Identify which cell holds the provided text, then report its [X, Y] central coordinate. 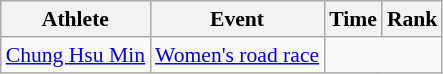
Women's road race [237, 55]
Time [353, 19]
Event [237, 19]
Rank [412, 19]
Chung Hsu Min [76, 55]
Athlete [76, 19]
